Scan for the cell matching the given text and deliver its [X, Y] coordinate at center. 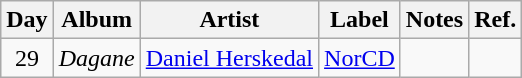
29 [27, 58]
Notes [434, 20]
Day [27, 20]
Dagane [96, 58]
Label [360, 20]
NorCD [360, 58]
Album [96, 20]
Daniel Herskedal [229, 58]
Ref. [496, 20]
Artist [229, 20]
